Capture the cell that displays the provided text and extract its (x, y) central coordinate. 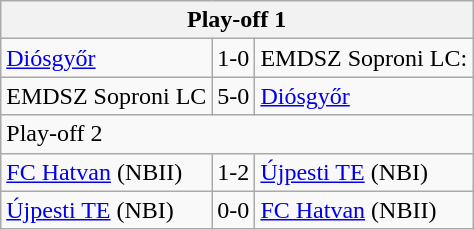
Play-off 1 (237, 20)
EMDSZ Soproni LC: (364, 58)
5-0 (234, 96)
1-2 (234, 172)
0-0 (234, 210)
EMDSZ Soproni LC (106, 96)
Play-off 2 (237, 134)
1-0 (234, 58)
